Locate the cell with the specified text and output its (X, Y) center coordinate. 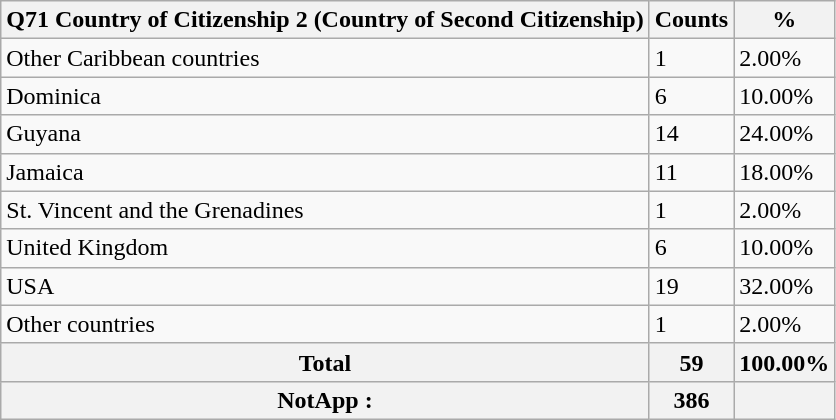
United Kingdom (325, 248)
386 (691, 400)
18.00% (784, 172)
59 (691, 362)
32.00% (784, 286)
100.00% (784, 362)
Total (325, 362)
Guyana (325, 134)
Jamaica (325, 172)
14 (691, 134)
USA (325, 286)
% (784, 20)
Other Caribbean countries (325, 58)
Dominica (325, 96)
11 (691, 172)
19 (691, 286)
Counts (691, 20)
Other countries (325, 324)
24.00% (784, 134)
Q71 Country of Citizenship 2 (Country of Second Citizenship) (325, 20)
St. Vincent and the Grenadines (325, 210)
NotApp : (325, 400)
